Search for the cell housing the specified text and yield its [X, Y] center coordinate. 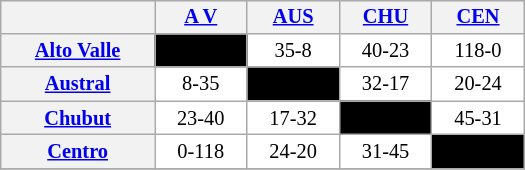
24-20 [293, 152]
CEN [478, 17]
35-8 [293, 51]
32-17 [385, 84]
40-23 [385, 51]
17-32 [293, 118]
8-35 [200, 84]
CHU [385, 17]
Centro [78, 152]
0-118 [200, 152]
A V [200, 17]
AUS [293, 17]
Austral [78, 84]
45-31 [478, 118]
118-0 [478, 51]
Alto Valle [78, 51]
Chubut [78, 118]
31-45 [385, 152]
20-24 [478, 84]
23-40 [200, 118]
